Capture the cell that displays the provided text and extract its (X, Y) central coordinate. 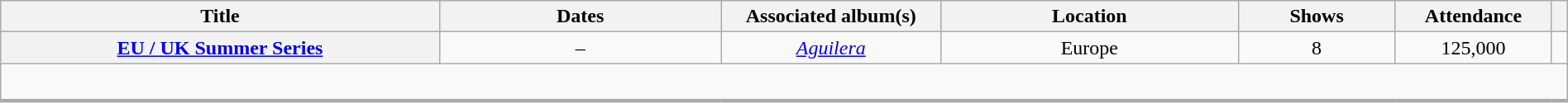
EU / UK Summer Series (220, 48)
Associated album(s) (830, 16)
Europe (1089, 48)
125,000 (1474, 48)
Title (220, 16)
– (581, 48)
Attendance (1474, 16)
Shows (1317, 16)
Aguilera (830, 48)
8 (1317, 48)
Location (1089, 16)
Dates (581, 16)
